Identify which cell holds the provided text, then report its [x, y] central coordinate. 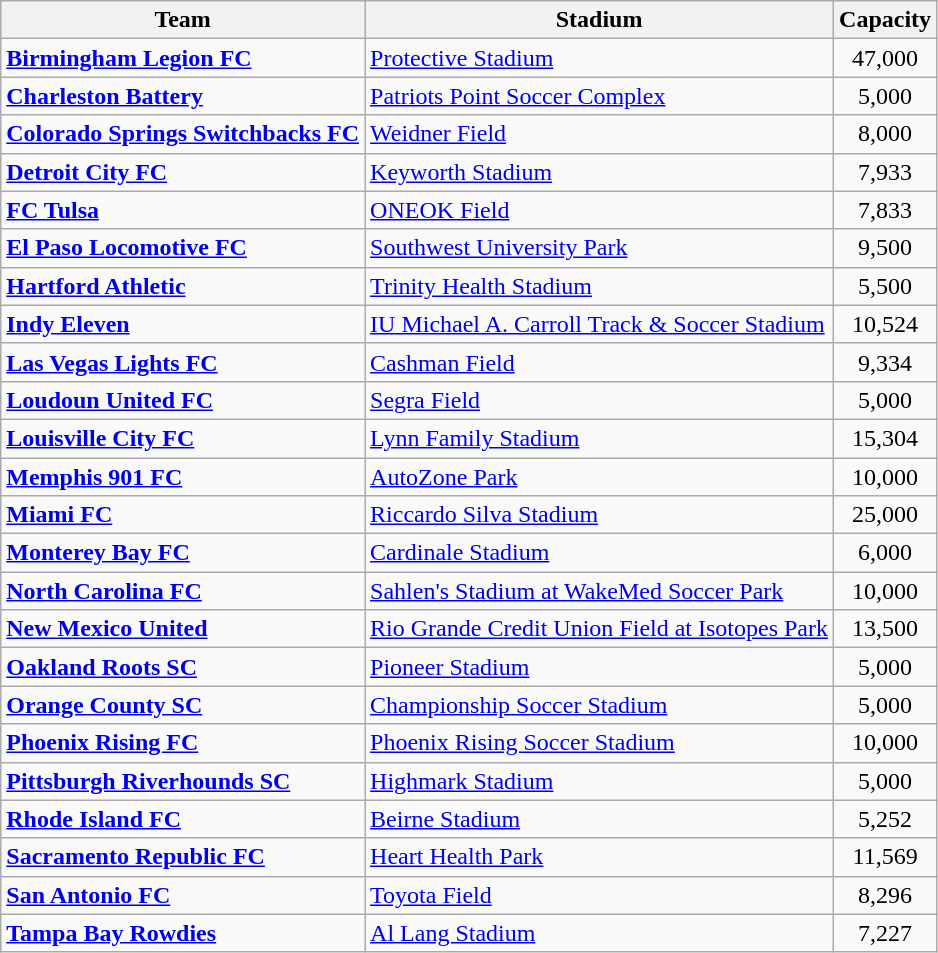
Segra Field [600, 400]
Championship Soccer Stadium [600, 705]
Pioneer Stadium [600, 667]
Indy Eleven [183, 324]
Rhode Island FC [183, 819]
Charleston Battery [183, 96]
Beirne Stadium [600, 819]
Sacramento Republic FC [183, 857]
FC Tulsa [183, 210]
Orange County SC [183, 705]
Al Lang Stadium [600, 933]
Louisville City FC [183, 438]
Las Vegas Lights FC [183, 362]
Sahlen's Stadium at WakeMed Soccer Park [600, 591]
Loudoun United FC [183, 400]
5,500 [886, 286]
Colorado Springs Switchbacks FC [183, 134]
Toyota Field [600, 895]
25,000 [886, 515]
9,500 [886, 248]
Phoenix Rising FC [183, 743]
Protective Stadium [600, 58]
Oakland Roots SC [183, 667]
Memphis 901 FC [183, 477]
Cardinale Stadium [600, 553]
9,334 [886, 362]
Lynn Family Stadium [600, 438]
El Paso Locomotive FC [183, 248]
Capacity [886, 20]
7,833 [886, 210]
Trinity Health Stadium [600, 286]
8,000 [886, 134]
Heart Health Park [600, 857]
Tampa Bay Rowdies [183, 933]
7,933 [886, 172]
Phoenix Rising Soccer Stadium [600, 743]
10,524 [886, 324]
Team [183, 20]
11,569 [886, 857]
Riccardo Silva Stadium [600, 515]
Rio Grande Credit Union Field at Isotopes Park [600, 629]
Stadium [600, 20]
New Mexico United [183, 629]
Birmingham Legion FC [183, 58]
13,500 [886, 629]
Cashman Field [600, 362]
Monterey Bay FC [183, 553]
Weidner Field [600, 134]
AutoZone Park [600, 477]
Pittsburgh Riverhounds SC [183, 781]
15,304 [886, 438]
Patriots Point Soccer Complex [600, 96]
Southwest University Park [600, 248]
Keyworth Stadium [600, 172]
Miami FC [183, 515]
7,227 [886, 933]
North Carolina FC [183, 591]
ONEOK Field [600, 210]
Hartford Athletic [183, 286]
6,000 [886, 553]
Highmark Stadium [600, 781]
47,000 [886, 58]
San Antonio FC [183, 895]
IU Michael A. Carroll Track & Soccer Stadium [600, 324]
8,296 [886, 895]
5,252 [886, 819]
Detroit City FC [183, 172]
